Find where the given text appears and provide that cell's center as (X, Y) coordinate. 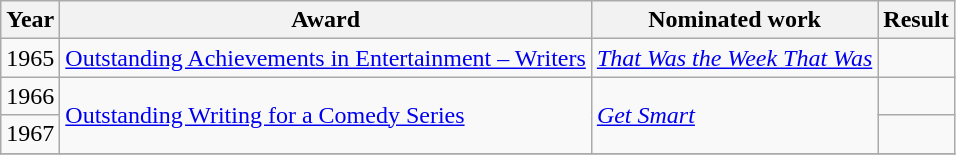
Year (30, 20)
Result (916, 20)
Outstanding Writing for a Comedy Series (326, 115)
1966 (30, 96)
Get Smart (734, 115)
Award (326, 20)
Outstanding Achievements in Entertainment – Writers (326, 58)
That Was the Week That Was (734, 58)
1967 (30, 134)
Nominated work (734, 20)
1965 (30, 58)
